Capture the cell that displays the provided text and extract its (X, Y) central coordinate. 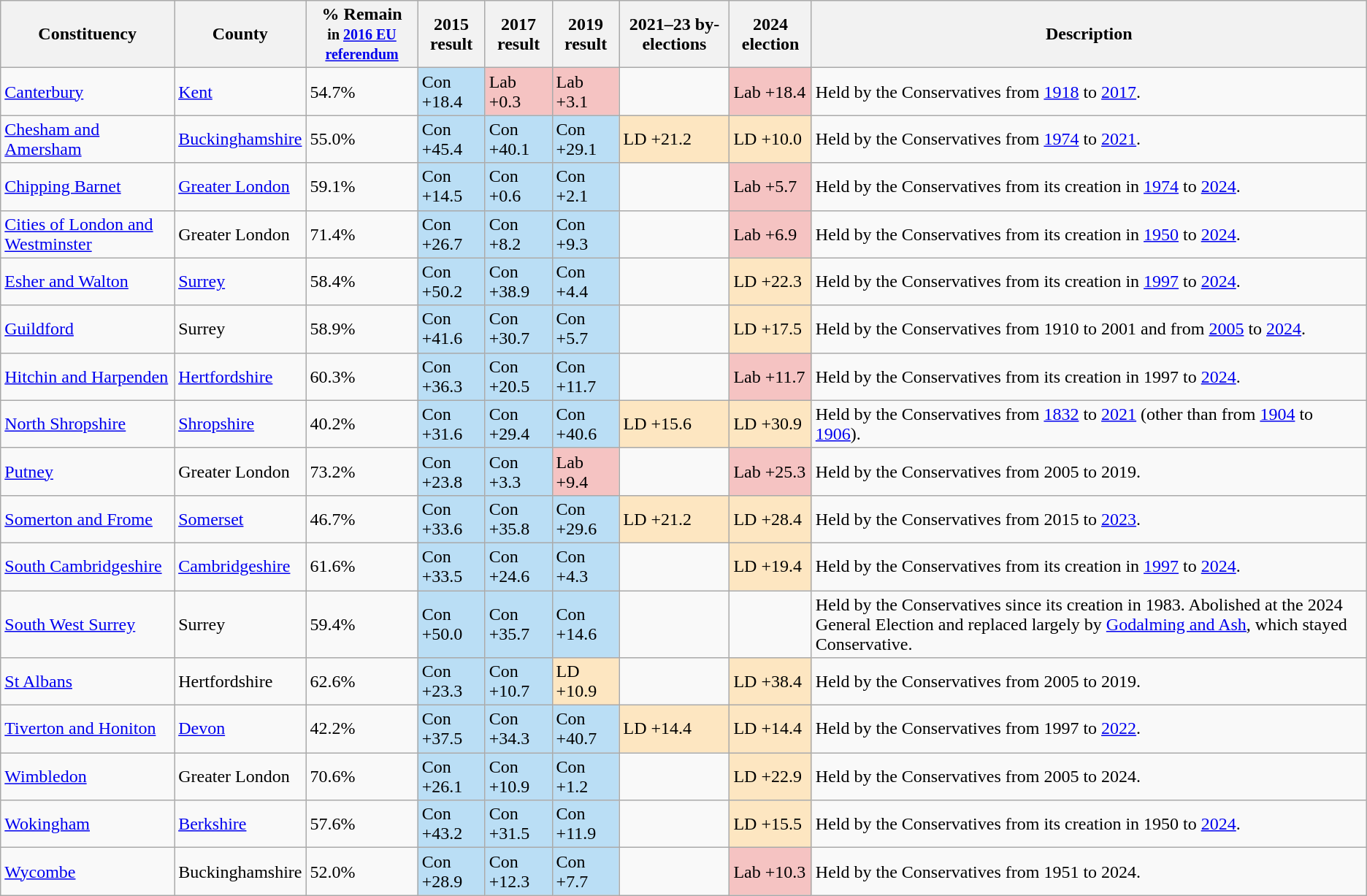
Con +38.9 (518, 282)
2015 result (451, 34)
Shropshire (240, 424)
Con +10.7 (518, 682)
Held by the Conservatives from 1997 to 2022. (1089, 729)
Held by the Conservatives from 1832 to 2021 (other than from 1904 to 1906). (1089, 424)
59.4% (362, 624)
Con +37.5 (451, 729)
54.7% (362, 92)
Con +30.7 (518, 329)
LD +30.9 (770, 424)
Held by the Conservatives from 2005 to 2024. (1089, 777)
Con +50.2 (451, 282)
42.2% (362, 729)
Lab +5.7 (770, 187)
North Shropshire (88, 424)
Somerset (240, 518)
Chesham and Amersham (88, 139)
Held by the Conservatives from 1974 to 2021. (1089, 139)
Somerton and Frome (88, 518)
Con +24.6 (518, 567)
Lab +11.7 (770, 377)
Con +34.3 (518, 729)
LD +15.5 (770, 824)
LD +17.5 (770, 329)
70.6% (362, 777)
Lab +18.4 (770, 92)
Description (1089, 34)
Wokingham (88, 824)
40.2% (362, 424)
Con +4.3 (586, 567)
Chipping Barnet (88, 187)
Con +20.5 (518, 377)
73.2% (362, 472)
Con +29.4 (518, 424)
Con +40.7 (586, 729)
LD +15.6 (675, 424)
Con +11.7 (586, 377)
Lab +10.3 (770, 872)
46.7% (362, 518)
Wycombe (88, 872)
Con +40.6 (586, 424)
Cities of London and Westminster (88, 234)
Lab +3.1 (586, 92)
Lab +25.3 (770, 472)
Con +2.1 (586, 187)
Con +12.3 (518, 872)
71.4% (362, 234)
LD +10.0 (770, 139)
Con +28.9 (451, 872)
South West Surrey (88, 624)
LD +28.4 (770, 518)
61.6% (362, 567)
Con +35.7 (518, 624)
Con +33.5 (451, 567)
Putney (88, 472)
Con +29.1 (586, 139)
Con +14.5 (451, 187)
Wimbledon (88, 777)
Con +7.7 (586, 872)
Con +33.6 (451, 518)
2019 result (586, 34)
Held by the Conservatives from its creation in 1974 to 2024. (1089, 187)
% Remainin 2016 EU referendum (362, 34)
Devon (240, 729)
Held by the Conservatives from 1918 to 2017. (1089, 92)
Con +23.8 (451, 472)
Lab +9.4 (586, 472)
Berkshire (240, 824)
Held by the Conservatives from 1951 to 2024. (1089, 872)
Lab +0.3 (518, 92)
South Cambridgeshire (88, 567)
Cambridgeshire (240, 567)
LD +22.3 (770, 282)
Held by the Conservatives from 2015 to 2023. (1089, 518)
Held by the Conservatives from 1910 to 2001 and from 2005 to 2024. (1089, 329)
Con +31.5 (518, 824)
County (240, 34)
Con +29.6 (586, 518)
Canterbury (88, 92)
Kent (240, 92)
Con +43.2 (451, 824)
55.0% (362, 139)
Con +8.2 (518, 234)
Guildford (88, 329)
St Albans (88, 682)
2021–23 by-elections (675, 34)
Con +50.0 (451, 624)
Con +4.4 (586, 282)
Con +26.1 (451, 777)
Esher and Walton (88, 282)
Con +35.8 (518, 518)
2024 election (770, 34)
Constituency (88, 34)
Con +11.9 (586, 824)
Con +14.6 (586, 624)
LD +10.9 (586, 682)
Con +9.3 (586, 234)
LD +19.4 (770, 567)
57.6% (362, 824)
Con +0.6 (518, 187)
60.3% (362, 377)
Hitchin and Harpenden (88, 377)
Con +41.6 (451, 329)
Con +10.9 (518, 777)
Con +26.7 (451, 234)
Con +45.4 (451, 139)
62.6% (362, 682)
Con +36.3 (451, 377)
Con +18.4 (451, 92)
Lab +6.9 (770, 234)
Con +23.3 (451, 682)
59.1% (362, 187)
2017 result (518, 34)
Con +1.2 (586, 777)
52.0% (362, 872)
Con +40.1 (518, 139)
Con +3.3 (518, 472)
58.9% (362, 329)
LD +22.9 (770, 777)
58.4% (362, 282)
LD +38.4 (770, 682)
Tiverton and Honiton (88, 729)
Con +5.7 (586, 329)
Con +31.6 (451, 424)
